Locate the cell with the specified text and output its (X, Y) center coordinate. 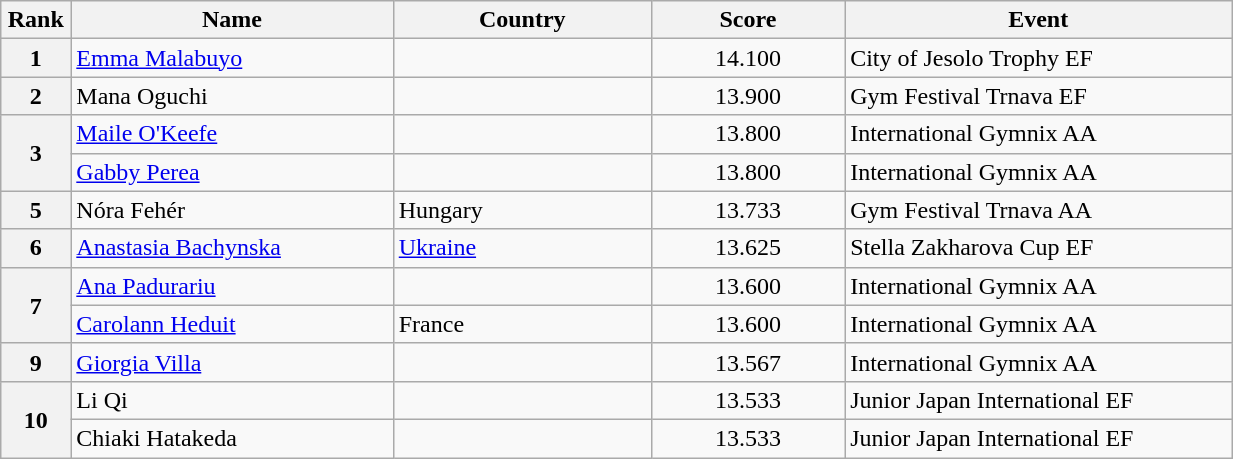
13.567 (748, 362)
Li Qi (232, 400)
7 (36, 305)
Giorgia Villa (232, 362)
Event (1038, 20)
13.625 (748, 248)
Country (522, 20)
Hungary (522, 210)
5 (36, 210)
France (522, 324)
Nóra Fehér (232, 210)
Gabby Perea (232, 172)
Anastasia Bachynska (232, 248)
Gym Festival Trnava AA (1038, 210)
Maile O'Keefe (232, 134)
10 (36, 419)
Carolann Heduit (232, 324)
Score (748, 20)
Rank (36, 20)
Stella Zakharova Cup EF (1038, 248)
Chiaki Hatakeda (232, 438)
14.100 (748, 58)
Emma Malabuyo (232, 58)
13.733 (748, 210)
Gym Festival Trnava EF (1038, 96)
2 (36, 96)
6 (36, 248)
Ukraine (522, 248)
Name (232, 20)
13.900 (748, 96)
Mana Oguchi (232, 96)
Ana Padurariu (232, 286)
City of Jesolo Trophy EF (1038, 58)
3 (36, 153)
9 (36, 362)
1 (36, 58)
